Search for the cell housing the specified text and yield its [x, y] center coordinate. 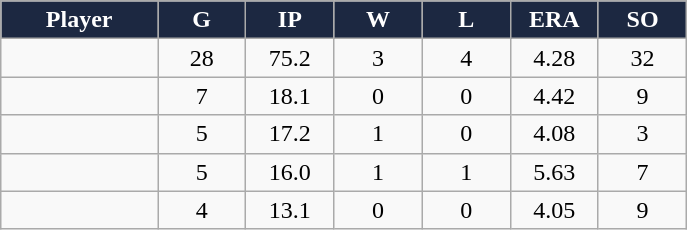
G [202, 20]
32 [642, 58]
SO [642, 20]
4.05 [554, 210]
ERA [554, 20]
Player [80, 20]
W [378, 20]
17.2 [290, 134]
16.0 [290, 172]
4.08 [554, 134]
13.1 [290, 210]
18.1 [290, 96]
4.42 [554, 96]
IP [290, 20]
4.28 [554, 58]
L [466, 20]
28 [202, 58]
75.2 [290, 58]
5.63 [554, 172]
